Capture the cell that displays the provided text and extract its [X, Y] central coordinate. 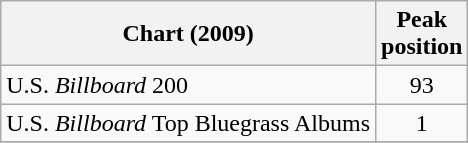
Peakposition [422, 34]
Chart (2009) [188, 34]
U.S. Billboard Top Bluegrass Albums [188, 123]
1 [422, 123]
U.S. Billboard 200 [188, 85]
93 [422, 85]
